Return [X, Y] of the center of cell containing provided text 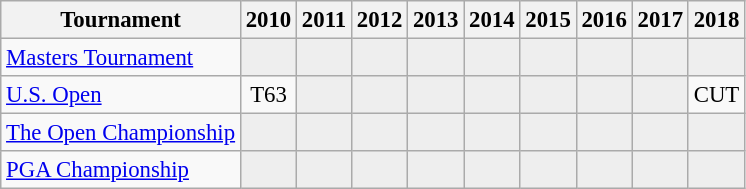
2011 [324, 20]
The Open Championship [121, 133]
2018 [716, 20]
PGA Championship [121, 170]
T63 [268, 95]
2010 [268, 20]
U.S. Open [121, 95]
2014 [492, 20]
Tournament [121, 20]
2012 [379, 20]
2013 [436, 20]
2016 [604, 20]
Masters Tournament [121, 58]
2015 [548, 20]
CUT [716, 95]
2017 [660, 20]
